Locate the cell with the specified text and output its [X, Y] center coordinate. 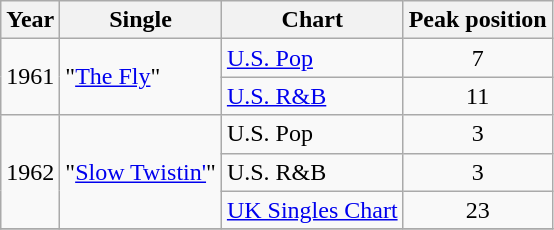
Peak position [478, 20]
1961 [30, 77]
UK Singles Chart [312, 210]
"The Fly" [141, 77]
"Slow Twistin'" [141, 172]
Single [141, 20]
11 [478, 96]
1962 [30, 172]
23 [478, 210]
Year [30, 20]
Chart [312, 20]
7 [478, 58]
